Pinpoint the cell where the given text exists, returning its (X, Y) midpoint coordinate. 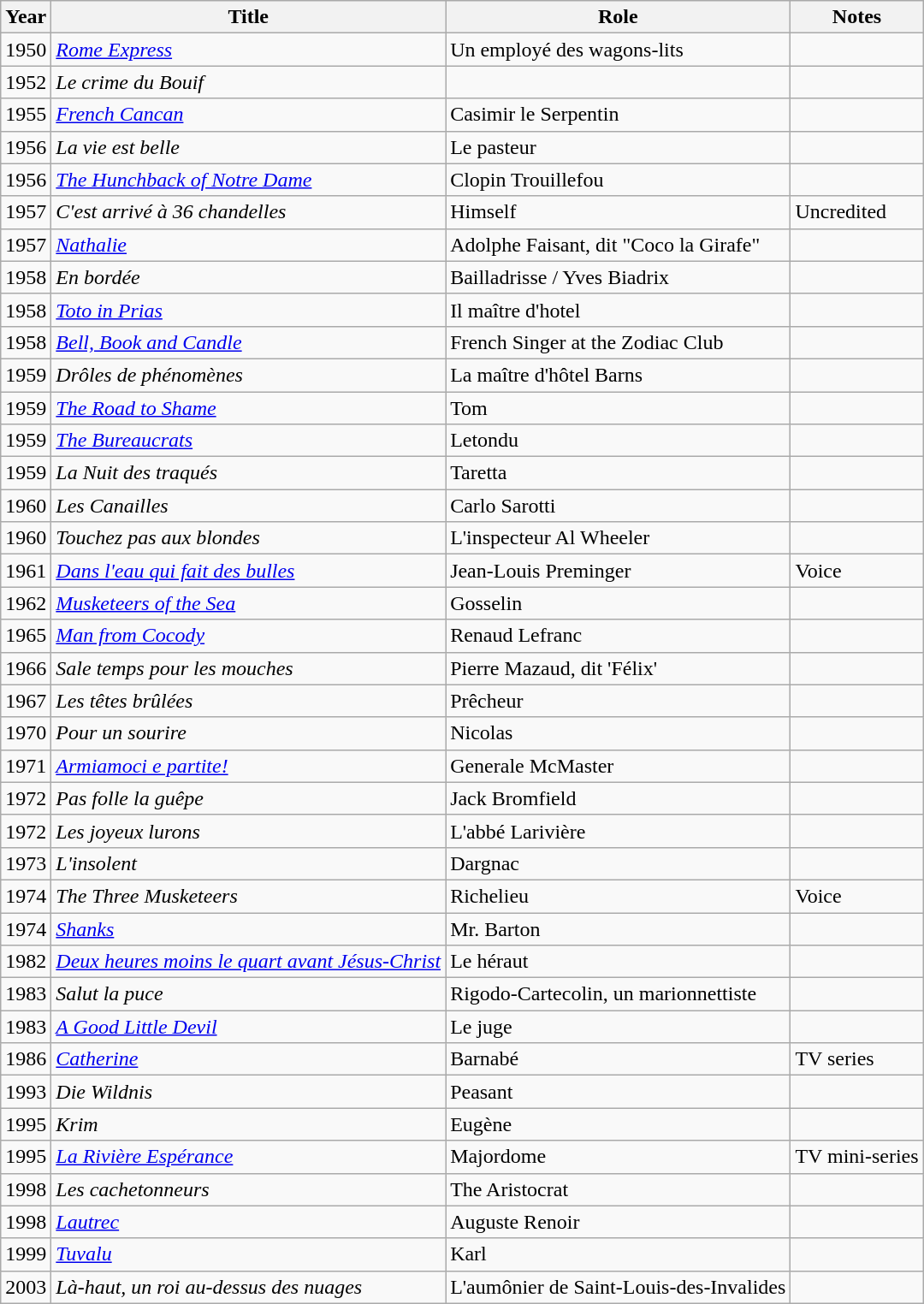
Karl (618, 1254)
Adolphe Faisant, dit "Coco la Girafe" (618, 245)
Pierre Mazaud, dit 'Félix' (618, 668)
The Three Musketeers (248, 896)
1970 (26, 733)
L'inspecteur Al Wheeler (618, 538)
Deux heures moins le quart avant Jésus-Christ (248, 962)
L'abbé Larivière (618, 831)
Il maître d'hotel (618, 310)
The Aristocrat (618, 1189)
Mr. Barton (618, 928)
Barnabé (618, 1059)
A Good Little Devil (248, 1027)
Toto in Prias (248, 310)
TV series (857, 1059)
Jean-Louis Preminger (618, 571)
1961 (26, 571)
Les cachetonneurs (248, 1189)
Dans l'eau qui fait des bulles (248, 571)
1950 (26, 50)
2003 (26, 1287)
Bell, Book and Candle (248, 342)
Le juge (618, 1027)
Taretta (618, 473)
Salut la puce (248, 994)
Title (248, 17)
En bordée (248, 277)
Drôles de phénomènes (248, 375)
1965 (26, 636)
Bailladrisse / Yves Biadrix (618, 277)
Renaud Lefranc (618, 636)
Tom (618, 408)
Himself (618, 212)
C'est arrivé à 36 chandelles (248, 212)
La Nuit des traqués (248, 473)
Krim (248, 1124)
Rome Express (248, 50)
Nicolas (618, 733)
Eugène (618, 1124)
La vie est belle (248, 147)
Armiamoci e partite! (248, 766)
Musketeers of the Sea (248, 603)
Un employé des wagons-lits (618, 50)
The Bureaucrats (248, 441)
Les têtes brûlées (248, 701)
Man from Cocody (248, 636)
Prêcheur (618, 701)
Touchez pas aux blondes (248, 538)
1952 (26, 82)
Rigodo-Cartecolin, un marionnettiste (618, 994)
Die Wildnis (248, 1092)
The Hunchback of Notre Dame (248, 180)
L'aumônier de Saint-Louis-des-Invalides (618, 1287)
Clopin Trouillefou (618, 180)
1955 (26, 115)
Gosselin (618, 603)
Carlo Sarotti (618, 506)
Dargnac (618, 863)
Auguste Renoir (618, 1222)
Là-haut, un roi au-dessus des nuages (248, 1287)
Pas folle la guêpe (248, 798)
1982 (26, 962)
The Road to Shame (248, 408)
L'insolent (248, 863)
Lautrec (248, 1222)
1966 (26, 668)
Generale McMaster (618, 766)
Casimir le Serpentin (618, 115)
Pour un sourire (248, 733)
French Singer at the Zodiac Club (618, 342)
Uncredited (857, 212)
1973 (26, 863)
Le héraut (618, 962)
Letondu (618, 441)
1986 (26, 1059)
Sale temps pour les mouches (248, 668)
Shanks (248, 928)
Role (618, 17)
Nathalie (248, 245)
1962 (26, 603)
1971 (26, 766)
Jack Bromfield (618, 798)
Tuvalu (248, 1254)
1999 (26, 1254)
Les Canailles (248, 506)
Notes (857, 17)
La maître d'hôtel Barns (618, 375)
Catherine (248, 1059)
Richelieu (618, 896)
Le crime du Bouif (248, 82)
Year (26, 17)
Le pasteur (618, 147)
French Cancan (248, 115)
Majordome (618, 1157)
Les joyeux lurons (248, 831)
TV mini-series (857, 1157)
1993 (26, 1092)
1967 (26, 701)
Peasant (618, 1092)
La Rivière Espérance (248, 1157)
